Extract the (X, Y) coordinate from the center of the cell holding the provided text.  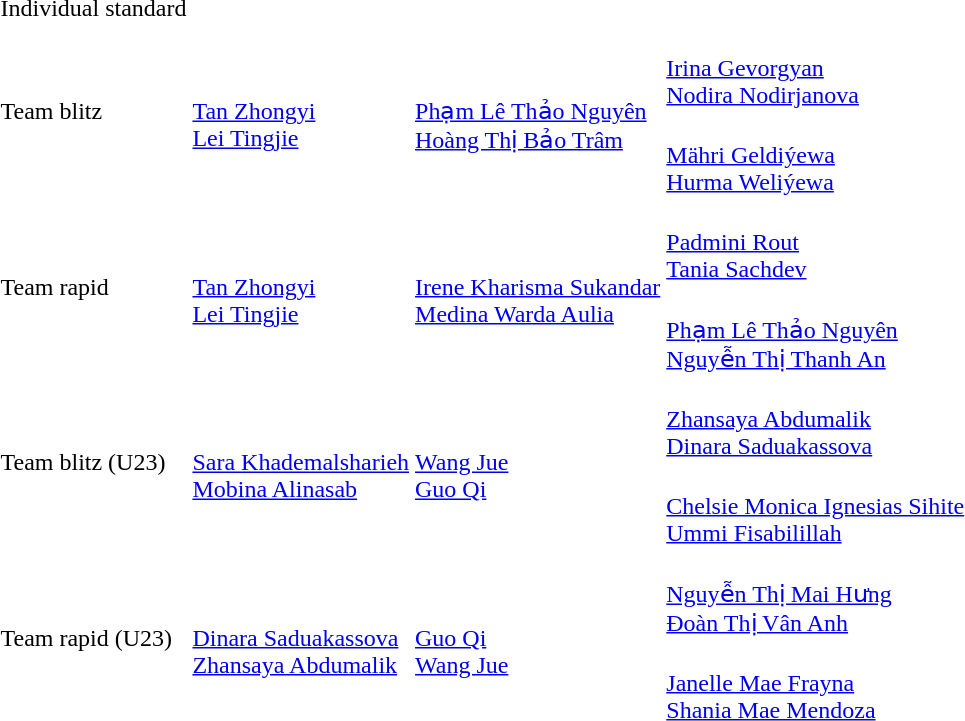
Wang JueGuo Qi (538, 462)
Irene Kharisma SukandarMedina Warda Aulia (538, 287)
Phạm Lê Thảo NguyênHoàng Thị Bảo Trâm (538, 112)
Sara KhademalshariehMobina Alinasab (301, 462)
